Capture the cell that displays the provided text and extract its (x, y) central coordinate. 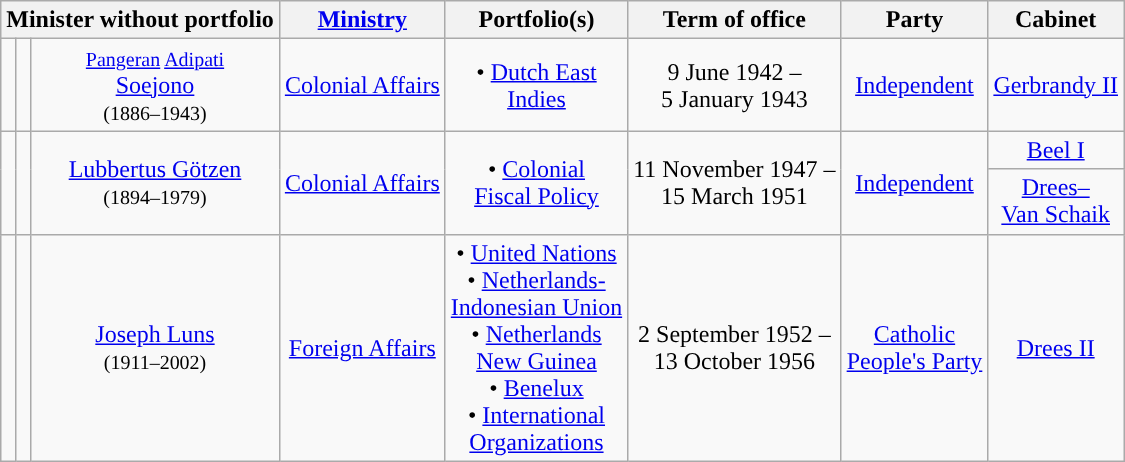
Ministry (362, 20)
9 June 1942 – 5 January 1943 (734, 85)
Minister without portfolio (140, 20)
• Colonial Fiscal Policy (536, 182)
• Dutch East Indies (536, 85)
Pangeran Adipati Soejono (1886–1943) (156, 85)
Portfolio(s) (536, 20)
Cabinet (1056, 20)
Party (914, 20)
11 November 1947 – 15 March 1951 (734, 182)
Foreign Affairs (362, 348)
Joseph Luns (1911–2002) (156, 348)
• United Nations • Netherlands-Indonesian Union • Netherlands New Guinea • Benelux • International Organizations (536, 348)
Catholic People's Party (914, 348)
Term of office (734, 20)
Lubbertus Götzen (1894–1979) (156, 182)
2 September 1952 – 13 October 1956 (734, 348)
Drees II (1056, 348)
Gerbrandy II (1056, 85)
Beel I (1056, 150)
Drees–Van Schaik (1056, 202)
